For the text-containing cell, return its midpoint in [X, Y] coordinate format. 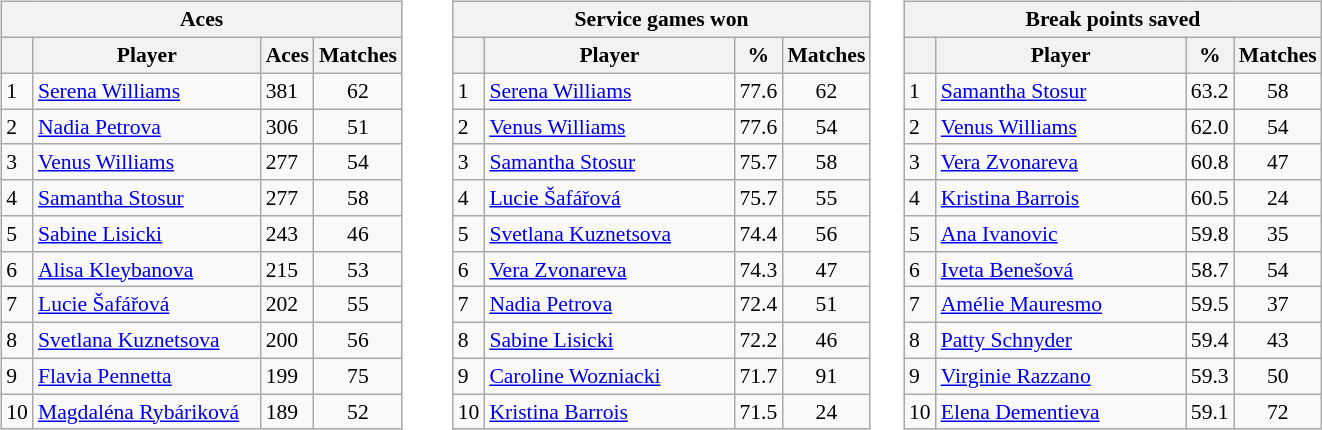
Service games won [662, 20]
189 [288, 412]
74.3 [758, 269]
243 [288, 234]
202 [288, 305]
199 [288, 376]
Iveta Benešová [1061, 269]
35 [1278, 234]
37 [1278, 305]
59.4 [1210, 340]
60.8 [1210, 162]
Caroline Wozniacki [609, 376]
Alisa Kleybanova [147, 269]
91 [826, 376]
215 [288, 269]
50 [1278, 376]
Flavia Pennetta [147, 376]
381 [288, 91]
Amélie Mauresmo [1061, 305]
62.0 [1210, 127]
72 [1278, 412]
Elena Dementieva [1061, 412]
58.7 [1210, 269]
Virginie Razzano [1061, 376]
53 [358, 269]
43 [1278, 340]
74.4 [758, 234]
63.2 [1210, 91]
59.8 [1210, 234]
306 [288, 127]
71.5 [758, 412]
Break points saved [1113, 20]
200 [288, 340]
72.4 [758, 305]
72.2 [758, 340]
59.5 [1210, 305]
59.1 [1210, 412]
60.5 [1210, 198]
59.3 [1210, 376]
71.7 [758, 376]
Patty Schnyder [1061, 340]
Magdaléna Rybáriková [147, 412]
Ana Ivanovic [1061, 234]
52 [358, 412]
75 [358, 376]
